Extract the [X, Y] coordinate from the center of the cell holding the provided text.  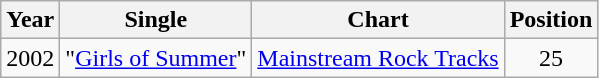
Chart [378, 20]
Year [30, 20]
Mainstream Rock Tracks [378, 58]
Position [551, 20]
2002 [30, 58]
Single [156, 20]
"Girls of Summer" [156, 58]
25 [551, 58]
